Detect which cell encompasses the target text, then output its (x, y) center coordinate. 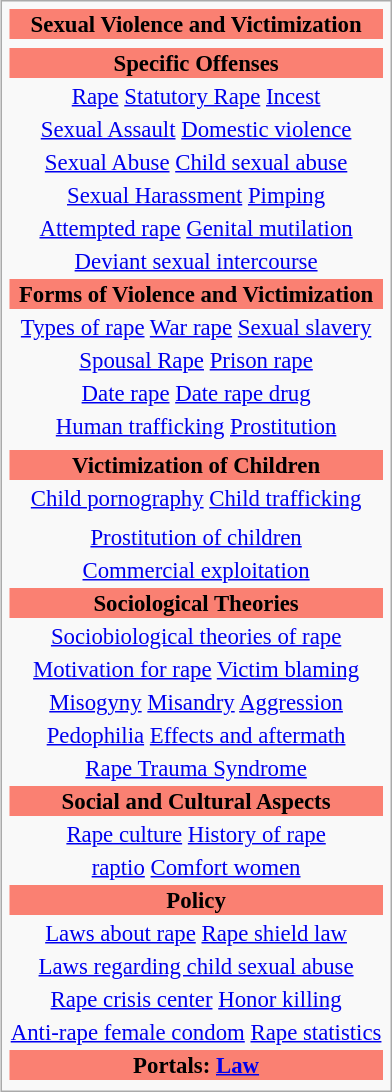
Date rape Date rape drug (196, 393)
Commercial exploitation (196, 570)
Spousal Rape Prison rape (196, 360)
Victimization of Children (196, 465)
Rape Trauma Syndrome (196, 768)
Sexual Abuse Child sexual abuse (196, 162)
raptio Comfort women (196, 867)
Laws about rape Rape shield law (196, 933)
Portals: Law (196, 1065)
Pedophilia Effects and aftermath (196, 735)
Misogyny Misandry Aggression (196, 702)
Motivation for rape Victim blaming (196, 669)
Sexual Assault Domestic violence (196, 129)
Anti-rape female condom Rape statistics (196, 1032)
Deviant sexual intercourse (196, 261)
Attempted rape Genital mutilation (196, 228)
Sociobiological theories of rape (196, 636)
Laws regarding child sexual abuse (196, 966)
Child pornography Child trafficking (196, 498)
Sexual Violence and Victimization (196, 24)
Social and Cultural Aspects (196, 801)
Specific Offenses (196, 63)
Types of rape War rape Sexual slavery (196, 327)
Policy (196, 900)
Sexual Harassment Pimping (196, 195)
Prostitution of children (196, 537)
Rape Statutory Rape Incest (196, 96)
Sociological Theories (196, 603)
Forms of Violence and Victimization (196, 294)
Human trafficking Prostitution (196, 426)
Rape crisis center Honor killing (196, 999)
Rape culture History of rape (196, 834)
